Determine the [x, y] coordinate at the center of the cell enclosing the given text.  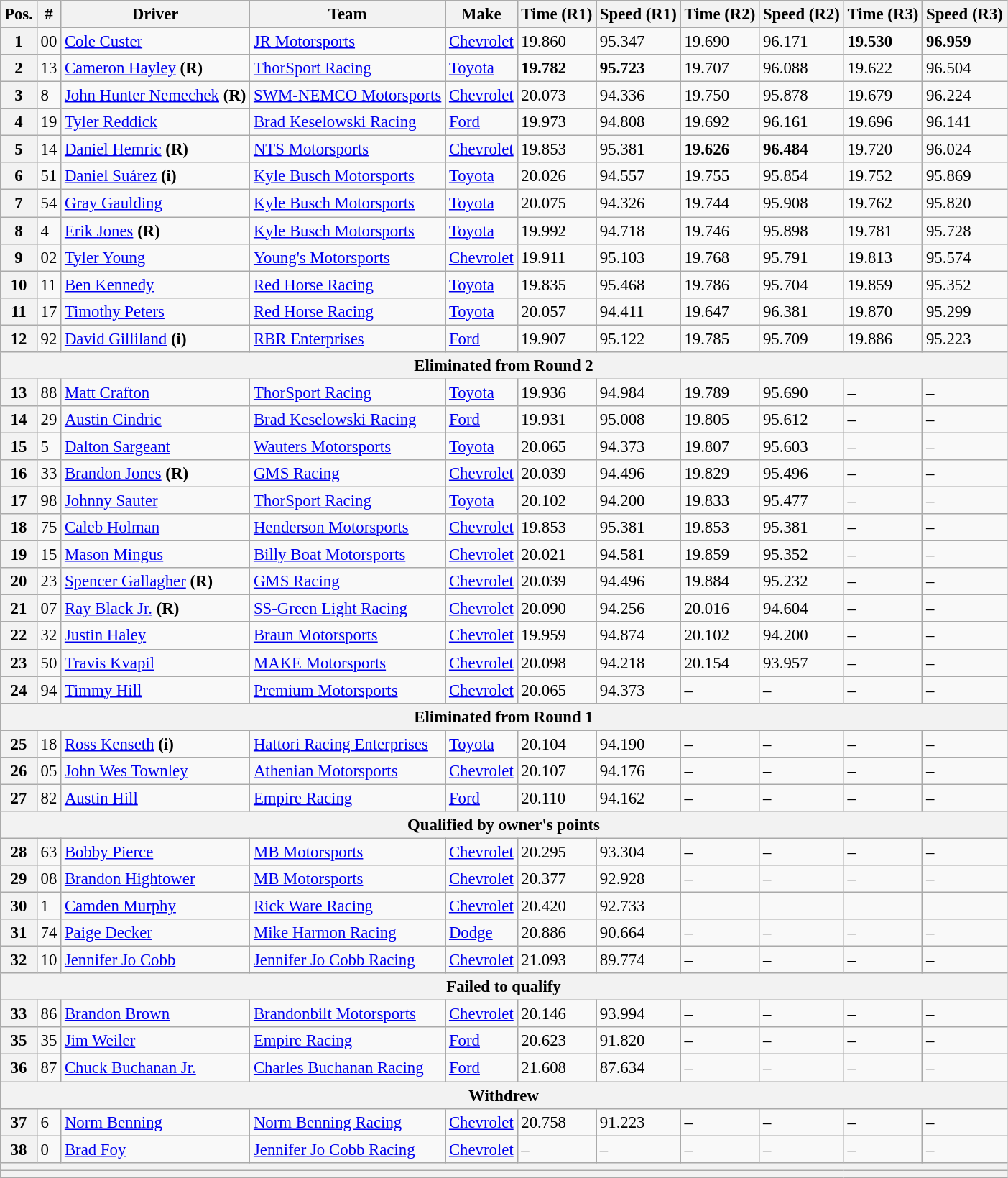
Paige Decker [155, 933]
20.098 [557, 663]
86 [49, 1014]
90.664 [639, 933]
Timmy Hill [155, 690]
Speed (R3) [965, 14]
94.176 [639, 771]
19.959 [557, 636]
20.420 [557, 906]
20.107 [557, 771]
26 [19, 771]
36 [19, 1068]
Wauters Motorsports [348, 446]
20 [19, 581]
Failed to qualify [504, 987]
24 [19, 690]
Billy Boat Motorsports [348, 555]
19.973 [557, 122]
Brad Foy [155, 1149]
Driver [155, 14]
19.707 [720, 68]
20.075 [557, 203]
Dalton Sargeant [155, 446]
82 [49, 798]
3 [19, 96]
Norm Benning Racing [348, 1122]
95.908 [802, 203]
95.603 [802, 446]
37 [19, 1122]
19.805 [720, 420]
19.829 [720, 474]
95.723 [639, 68]
91.820 [639, 1041]
95.854 [802, 176]
Mike Harmon Racing [348, 933]
0 [49, 1149]
19.679 [883, 96]
25 [19, 744]
Ross Kenseth (i) [155, 744]
NTS Motorsports [348, 149]
Erik Jones (R) [155, 231]
19.755 [720, 176]
Hattori Racing Enterprises [348, 744]
95.103 [639, 257]
93.957 [802, 663]
Dodge [481, 933]
Rick Ware Racing [348, 906]
Pos. [19, 14]
96.224 [965, 96]
SS-Green Light Racing [348, 609]
19.813 [883, 257]
Matt Crafton [155, 392]
19.622 [883, 68]
95.869 [965, 176]
20.377 [557, 879]
John Wes Townley [155, 771]
96.161 [802, 122]
19.833 [720, 501]
Justin Haley [155, 636]
95.898 [802, 231]
54 [49, 203]
19.835 [557, 285]
19.696 [883, 122]
96.504 [965, 68]
96.024 [965, 149]
19.782 [557, 68]
Mason Mingus [155, 555]
19.807 [720, 446]
Make [481, 14]
38 [19, 1149]
94.336 [639, 96]
Travis Kvapil [155, 663]
RBR Enterprises [348, 339]
19.768 [720, 257]
20.057 [557, 311]
19.786 [720, 285]
Jennifer Jo Cobb [155, 960]
20.016 [720, 609]
94.874 [639, 636]
95.477 [802, 501]
16 [19, 474]
Speed (R2) [802, 14]
20.886 [557, 933]
28 [19, 852]
94.557 [639, 176]
Eliminated from Round 1 [504, 717]
95.791 [802, 257]
12 [19, 339]
Premium Motorsports [348, 690]
94.604 [802, 609]
94.326 [639, 203]
95.347 [639, 42]
00 [49, 42]
19.746 [720, 231]
88 [49, 392]
Henderson Motorsports [348, 528]
Cole Custer [155, 42]
SWM-NEMCO Motorsports [348, 96]
Daniel Hemric (R) [155, 149]
96.141 [965, 122]
95.704 [802, 285]
94.162 [639, 798]
20.623 [557, 1041]
08 [49, 879]
95.122 [639, 339]
19.911 [557, 257]
Speed (R1) [639, 14]
19.907 [557, 339]
89.774 [639, 960]
Cameron Hayley (R) [155, 68]
95.709 [802, 339]
95.496 [802, 474]
Ben Kennedy [155, 285]
19.870 [883, 311]
94.808 [639, 122]
95.690 [802, 392]
20.090 [557, 609]
19.781 [883, 231]
21 [19, 609]
94.218 [639, 663]
20.154 [720, 663]
Charles Buchanan Racing [348, 1068]
Norm Benning [155, 1122]
92.733 [639, 906]
Athenian Motorsports [348, 771]
Gray Gaulding [155, 203]
94.411 [639, 311]
02 [49, 257]
75 [49, 528]
95.878 [802, 96]
95.232 [802, 581]
96.484 [802, 149]
Brandon Hightower [155, 879]
Tyler Reddick [155, 122]
96.381 [802, 311]
87.634 [639, 1068]
95.574 [965, 257]
Jim Weiler [155, 1041]
19.992 [557, 231]
Team [348, 14]
Eliminated from Round 2 [504, 366]
Johnny Sauter [155, 501]
19.647 [720, 311]
Time (R1) [557, 14]
19.931 [557, 420]
93.994 [639, 1014]
Braun Motorsports [348, 636]
20.758 [557, 1122]
93.304 [639, 852]
95.223 [965, 339]
31 [19, 933]
Time (R3) [883, 14]
96.171 [802, 42]
19.785 [720, 339]
Daniel Suárez (i) [155, 176]
David Gilliland (i) [155, 339]
20.021 [557, 555]
27 [19, 798]
Qualified by owner's points [504, 825]
Austin Hill [155, 798]
74 [49, 933]
Caleb Holman [155, 528]
19.720 [883, 149]
19.750 [720, 96]
94.984 [639, 392]
JR Motorsports [348, 42]
Austin Cindric [155, 420]
19.789 [720, 392]
19.690 [720, 42]
2 [19, 68]
95.299 [965, 311]
94 [49, 690]
19.860 [557, 42]
94.581 [639, 555]
Withdrew [504, 1095]
87 [49, 1068]
50 [49, 663]
91.223 [639, 1122]
# [49, 14]
07 [49, 609]
20.110 [557, 798]
20.026 [557, 176]
51 [49, 176]
98 [49, 501]
95.468 [639, 285]
20.295 [557, 852]
05 [49, 771]
Timothy Peters [155, 311]
95.728 [965, 231]
63 [49, 852]
95.008 [639, 420]
19.530 [883, 42]
Chuck Buchanan Jr. [155, 1068]
21.093 [557, 960]
95.612 [802, 420]
19.886 [883, 339]
Spencer Gallagher (R) [155, 581]
Brandonbilt Motorsports [348, 1014]
Time (R2) [720, 14]
92.928 [639, 879]
Ray Black Jr. (R) [155, 609]
95.820 [965, 203]
21.608 [557, 1068]
19.626 [720, 149]
19.936 [557, 392]
94.256 [639, 609]
94.718 [639, 231]
19.884 [720, 581]
Brandon Brown [155, 1014]
Young's Motorsports [348, 257]
Tyler Young [155, 257]
Camden Murphy [155, 906]
MAKE Motorsports [348, 663]
Bobby Pierce [155, 852]
20.104 [557, 744]
7 [19, 203]
94.190 [639, 744]
30 [19, 906]
19.752 [883, 176]
22 [19, 636]
92 [49, 339]
19.692 [720, 122]
20.146 [557, 1014]
Brandon Jones (R) [155, 474]
20.073 [557, 96]
96.088 [802, 68]
John Hunter Nemechek (R) [155, 96]
19.762 [883, 203]
9 [19, 257]
19.744 [720, 203]
96.959 [965, 42]
